Scan for the cell matching the given text and deliver its (X, Y) coordinate at center. 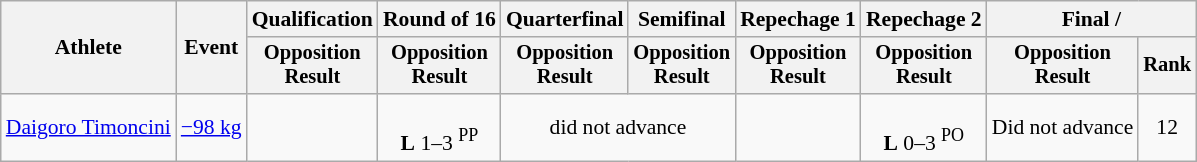
Semifinal (682, 19)
Round of 16 (440, 19)
did not advance (618, 128)
Qualification (312, 19)
Event (212, 48)
Final / (1092, 19)
Quarterfinal (565, 19)
Repechage 1 (798, 19)
Rank (1167, 66)
Daigoro Timoncini (88, 128)
Athlete (88, 48)
Repechage 2 (924, 19)
L 0–3 PO (924, 128)
Did not advance (1063, 128)
−98 kg (212, 128)
12 (1167, 128)
L 1–3 PP (440, 128)
